Return the [x, y] coordinate for the center point of the cell that contains the specified text.  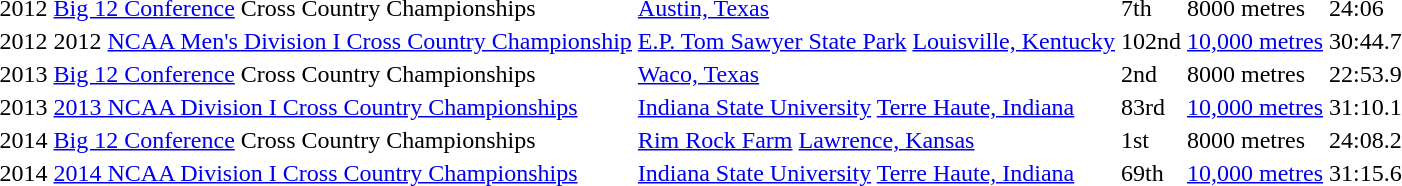
83rd [1152, 107]
Waco, Texas [876, 74]
2nd [1152, 74]
Rim Rock Farm Lawrence, Kansas [876, 140]
1st [1152, 140]
E.P. Tom Sawyer State Park Louisville, Kentucky [876, 41]
2012 NCAA Men's Division I Cross Country Championship [342, 41]
2013 NCAA Division I Cross Country Championships [342, 107]
Indiana State University Terre Haute, Indiana [876, 107]
102nd [1152, 41]
